Find where the given text appears and provide that cell's center as [x, y] coordinate. 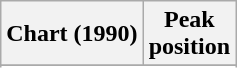
Peakposition [189, 34]
Chart (1990) [72, 34]
